Scan for the cell matching the given text and deliver its [X, Y] coordinate at center. 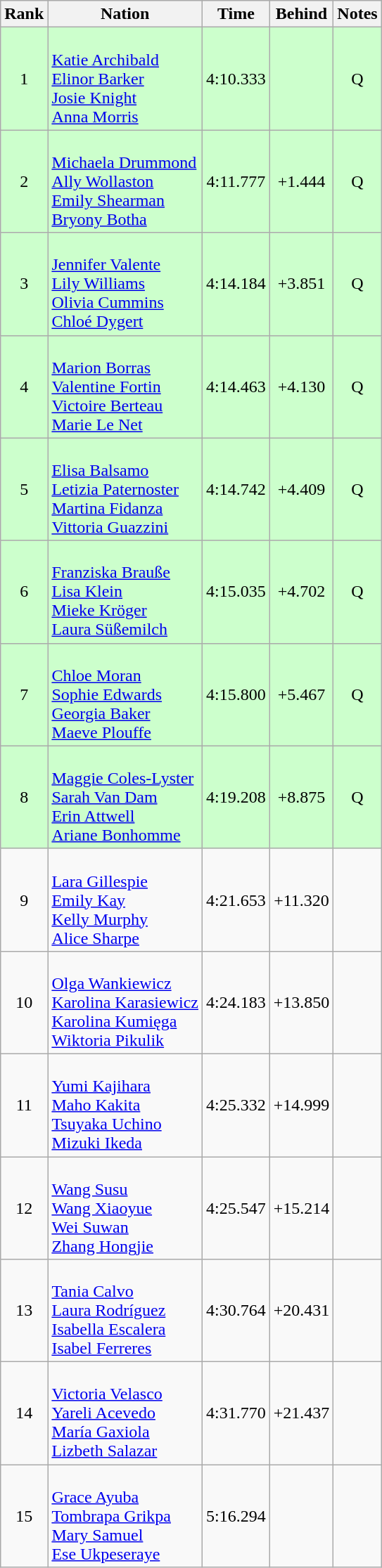
+11.320 [301, 900]
+1.444 [301, 181]
+4.702 [301, 592]
9 [24, 900]
+20.431 [301, 1311]
Time [236, 14]
7 [24, 694]
4 [24, 387]
Yumi KajiharaMaho KakitaTsuyaka UchinoMizuki Ikeda [125, 1105]
Wang SusuWang XiaoyueWei SuwanZhang Hongjie [125, 1208]
4:10.333 [236, 79]
4:14.184 [236, 284]
Tania CalvoLaura RodríguezIsabella EscaleraIsabel Ferreres [125, 1311]
4:24.183 [236, 1002]
12 [24, 1208]
+15.214 [301, 1208]
4:14.742 [236, 489]
Lara GillespieEmily KayKelly MurphyAlice Sharpe [125, 900]
4:25.332 [236, 1105]
1 [24, 79]
+4.409 [301, 489]
13 [24, 1311]
Michaela DrummondAlly WollastonEmily ShearmanBryony Botha [125, 181]
2 [24, 181]
Olga WankiewiczKarolina KarasiewiczKarolina KumięgaWiktoria Pikulik [125, 1002]
11 [24, 1105]
+4.130 [301, 387]
4:31.770 [236, 1413]
Nation [125, 14]
Victoria VelascoYareli AcevedoMaría GaxiolaLizbeth Salazar [125, 1413]
Grace AyubaTombrapa GrikpaMary SamuelEse Ukpeseraye [125, 1516]
5 [24, 489]
4:30.764 [236, 1311]
Katie ArchibaldElinor BarkerJosie KnightAnna Morris [125, 79]
Jennifer ValenteLily WilliamsOlivia CumminsChloé Dygert [125, 284]
4:21.653 [236, 900]
4:15.035 [236, 592]
15 [24, 1516]
6 [24, 592]
Marion BorrasValentine FortinVictoire BerteauMarie Le Net [125, 387]
4:11.777 [236, 181]
Chloe MoranSophie EdwardsGeorgia BakerMaeve Plouffe [125, 694]
3 [24, 284]
Rank [24, 14]
+13.850 [301, 1002]
4:14.463 [236, 387]
8 [24, 797]
14 [24, 1413]
+21.437 [301, 1413]
+3.851 [301, 284]
+5.467 [301, 694]
+14.999 [301, 1105]
+8.875 [301, 797]
Maggie Coles-LysterSarah Van DamErin AttwellAriane Bonhomme [125, 797]
Elisa BalsamoLetizia PaternosterMartina FidanzaVittoria Guazzini [125, 489]
Franziska BraußeLisa KleinMieke KrögerLaura Süßemilch [125, 592]
Notes [357, 14]
4:19.208 [236, 797]
5:16.294 [236, 1516]
4:15.800 [236, 694]
10 [24, 1002]
4:25.547 [236, 1208]
Behind [301, 14]
